Return the [x, y] coordinate for the center point of the cell that contains the specified text.  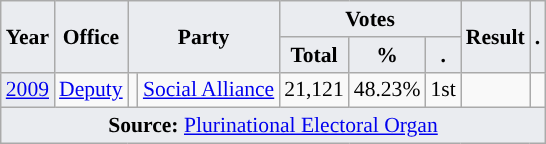
Result [496, 36]
Total [314, 55]
Source: Plurinational Electoral Organ [273, 126]
Deputy [91, 90]
Votes [370, 19]
2009 [28, 90]
48.23% [388, 90]
21,121 [314, 90]
Year [28, 36]
1st [442, 90]
Party [204, 36]
Office [91, 36]
Social Alliance [208, 90]
% [388, 55]
